From the cell containing the given text, extract its center point as (x, y) coordinate. 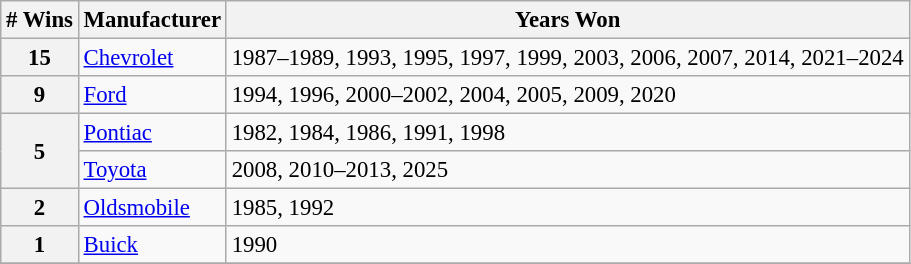
Buick (152, 245)
5 (40, 152)
2008, 2010–2013, 2025 (568, 170)
Chevrolet (152, 58)
Years Won (568, 20)
1987–1989, 1993, 1995, 1997, 1999, 2003, 2006, 2007, 2014, 2021–2024 (568, 58)
15 (40, 58)
1994, 1996, 2000–2002, 2004, 2005, 2009, 2020 (568, 95)
2 (40, 208)
Pontiac (152, 133)
1990 (568, 245)
Oldsmobile (152, 208)
9 (40, 95)
1982, 1984, 1986, 1991, 1998 (568, 133)
Manufacturer (152, 20)
# Wins (40, 20)
Toyota (152, 170)
1985, 1992 (568, 208)
Ford (152, 95)
1 (40, 245)
